Locate the cell with the specified text and output its [X, Y] center coordinate. 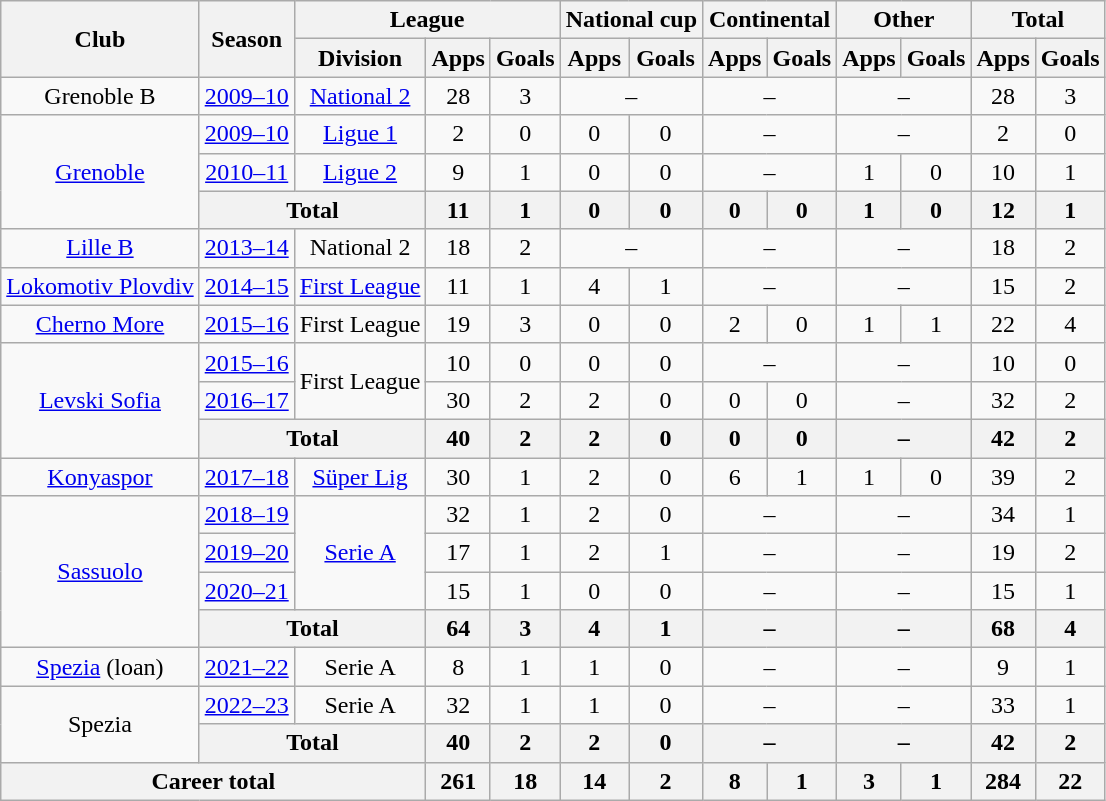
17 [458, 553]
Sassuolo [100, 572]
Division [360, 58]
68 [1003, 629]
Season [246, 39]
Konyaspor [100, 477]
6 [735, 477]
National cup [631, 20]
2022–23 [246, 705]
12 [1003, 210]
39 [1003, 477]
2010–11 [246, 172]
33 [1003, 705]
Süper Lig [360, 477]
2016–17 [246, 400]
Club [100, 39]
Ligue 2 [360, 172]
14 [594, 781]
Cherno More [100, 324]
Lokomotiv Plovdiv [100, 286]
Ligue 1 [360, 134]
Career total [214, 781]
Continental [770, 20]
2017–18 [246, 477]
284 [1003, 781]
Spezia (loan) [100, 667]
Spezia [100, 724]
Grenoble B [100, 96]
Grenoble [100, 172]
2020–21 [246, 591]
261 [458, 781]
2019–20 [246, 553]
Lille B [100, 248]
League [427, 20]
Levski Sofia [100, 400]
2018–19 [246, 515]
2021–22 [246, 667]
2013–14 [246, 248]
2014–15 [246, 286]
34 [1003, 515]
Other [904, 20]
64 [458, 629]
